Detect which cell encompasses the target text, then output its (X, Y) center coordinate. 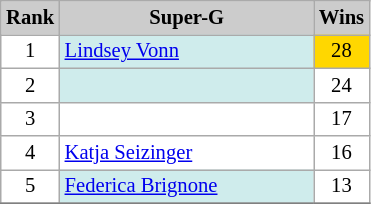
24 (342, 85)
16 (342, 153)
13 (342, 186)
Wins (342, 17)
2 (30, 85)
1 (30, 51)
Katja Seizinger (187, 153)
4 (30, 153)
17 (342, 119)
Rank (30, 17)
Federica Brignone (187, 186)
5 (30, 186)
28 (342, 51)
Super-G (187, 17)
Lindsey Vonn (187, 51)
3 (30, 119)
